Search for the cell housing the specified text and yield its [X, Y] center coordinate. 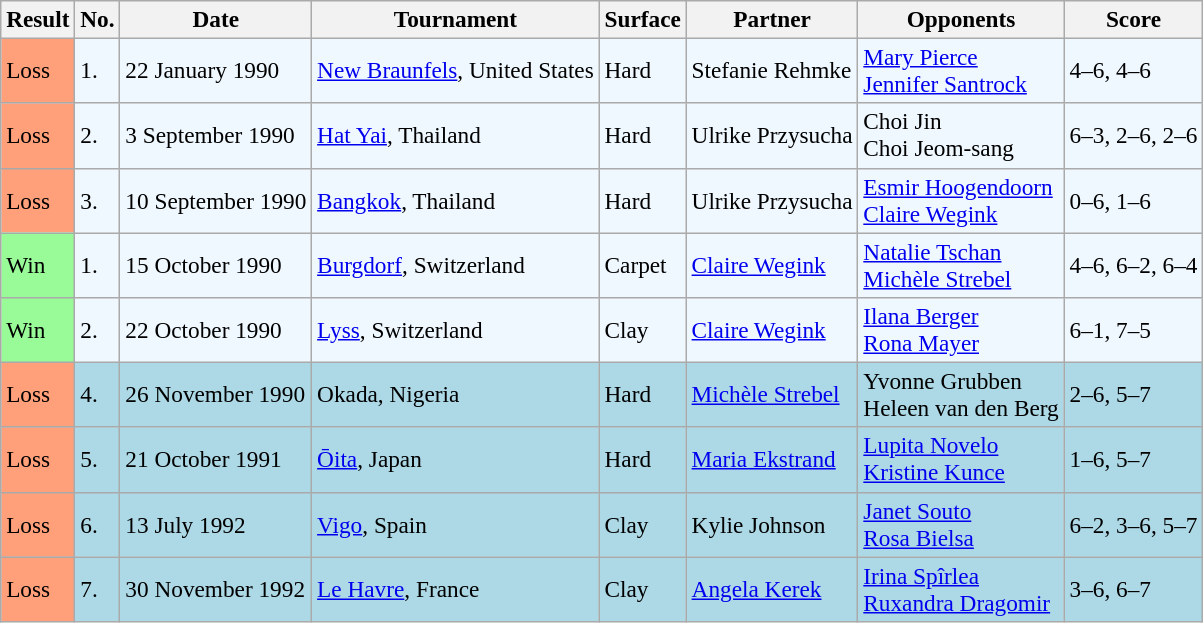
Lupita Novelo Kristine Kunce [961, 460]
26 November 1990 [216, 394]
22 October 1990 [216, 330]
Ōita, Japan [456, 460]
No. [98, 19]
1–6, 5–7 [1134, 460]
Michèle Strebel [772, 394]
6–2, 3–6, 5–7 [1134, 524]
Irina Spîrlea Ruxandra Dragomir [961, 588]
Score [1134, 19]
Opponents [961, 19]
4–6, 6–2, 6–4 [1134, 264]
13 July 1992 [216, 524]
15 October 1990 [216, 264]
Yvonne Grubben Heleen van den Berg [961, 394]
Carpet [642, 264]
Stefanie Rehmke [772, 70]
Surface [642, 19]
21 October 1991 [216, 460]
Natalie Tschan Michèle Strebel [961, 264]
4–6, 4–6 [1134, 70]
6–1, 7–5 [1134, 330]
Esmir Hoogendoorn Claire Wegink [961, 200]
Maria Ekstrand [772, 460]
6–3, 2–6, 2–6 [1134, 136]
Date [216, 19]
Burgdorf, Switzerland [456, 264]
10 September 1990 [216, 200]
30 November 1992 [216, 588]
Angela Kerek [772, 588]
3 September 1990 [216, 136]
Result [38, 19]
Vigo, Spain [456, 524]
Kylie Johnson [772, 524]
2–6, 5–7 [1134, 394]
4. [98, 394]
3. [98, 200]
Choi Jin Choi Jeom-sang [961, 136]
Partner [772, 19]
6. [98, 524]
Ilana Berger Rona Mayer [961, 330]
0–6, 1–6 [1134, 200]
5. [98, 460]
Bangkok, Thailand [456, 200]
Mary Pierce Jennifer Santrock [961, 70]
Lyss, Switzerland [456, 330]
Le Havre, France [456, 588]
New Braunfels, United States [456, 70]
3–6, 6–7 [1134, 588]
22 January 1990 [216, 70]
Okada, Nigeria [456, 394]
Janet Souto Rosa Bielsa [961, 524]
Hat Yai, Thailand [456, 136]
7. [98, 588]
Tournament [456, 19]
